For the text-containing cell, return its midpoint in [X, Y] coordinate format. 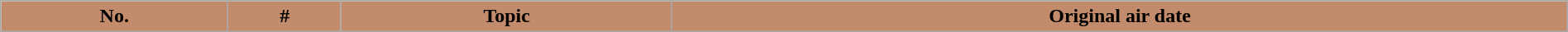
No. [114, 16]
Topic [506, 16]
Original air date [1120, 16]
# [284, 16]
